Extract the (X, Y) coordinate from the center of the cell holding the provided text.  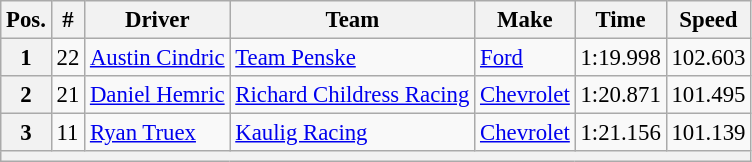
Ford (525, 58)
Austin Cindric (158, 58)
Richard Childress Racing (352, 95)
21 (68, 95)
101.495 (708, 95)
Team Penske (352, 58)
11 (68, 133)
101.139 (708, 133)
22 (68, 58)
Driver (158, 20)
1 (26, 58)
1:19.998 (620, 58)
Team (352, 20)
1:21.156 (620, 133)
3 (26, 133)
Time (620, 20)
2 (26, 95)
1:20.871 (620, 95)
Ryan Truex (158, 133)
Make (525, 20)
Daniel Hemric (158, 95)
Pos. (26, 20)
Kaulig Racing (352, 133)
# (68, 20)
Speed (708, 20)
102.603 (708, 58)
